Detect which cell encompasses the target text, then output its (x, y) center coordinate. 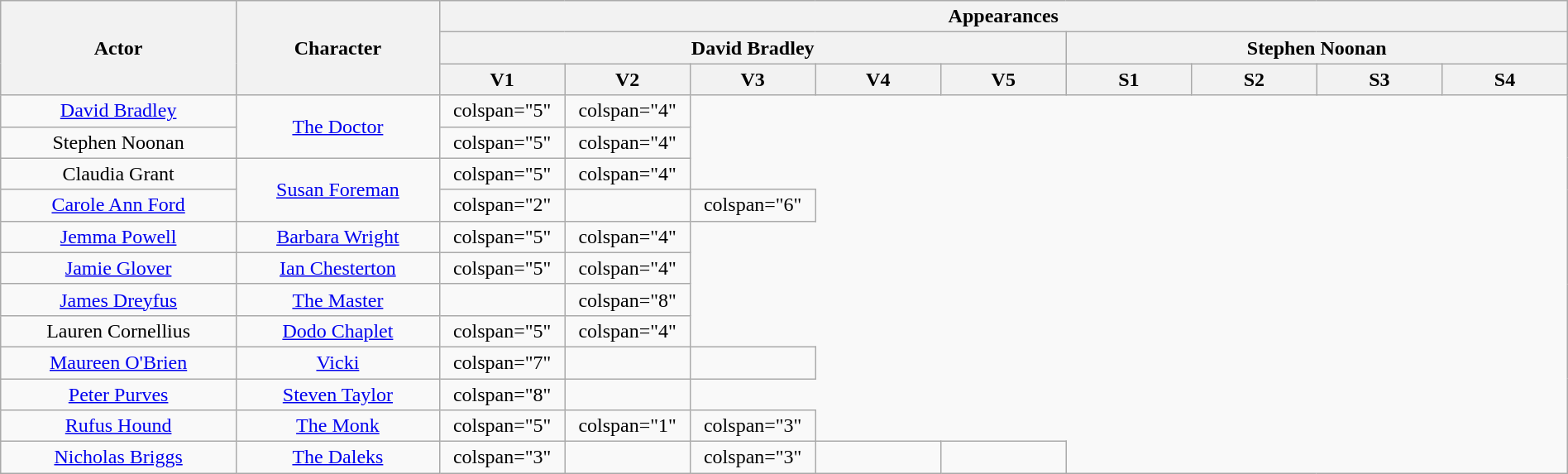
Jamie Glover (119, 268)
Actor (119, 48)
S3 (1379, 79)
Dodo Chaplet (337, 331)
Steven Taylor (337, 395)
Rufus Hound (119, 426)
S4 (1505, 79)
V2 (628, 79)
Lauren Cornellius (119, 331)
colspan="1" (628, 426)
colspan="2" (502, 205)
Barbara Wright (337, 237)
Claudia Grant (119, 174)
The Master (337, 299)
V3 (753, 79)
Vicki (337, 362)
Carole Ann Ford (119, 205)
Susan Foreman (337, 189)
V1 (502, 79)
S1 (1129, 79)
Character (337, 48)
V5 (1004, 79)
Peter Purves (119, 395)
colspan="7" (502, 362)
Jemma Powell (119, 237)
James Dreyfus (119, 299)
The Monk (337, 426)
V4 (878, 79)
Nicholas Briggs (119, 457)
Appearances (1003, 17)
The Doctor (337, 127)
Ian Chesterton (337, 268)
The Daleks (337, 457)
S2 (1255, 79)
Maureen O'Brien (119, 362)
colspan="6" (753, 205)
